Scan for the cell matching the given text and deliver its [x, y] coordinate at center. 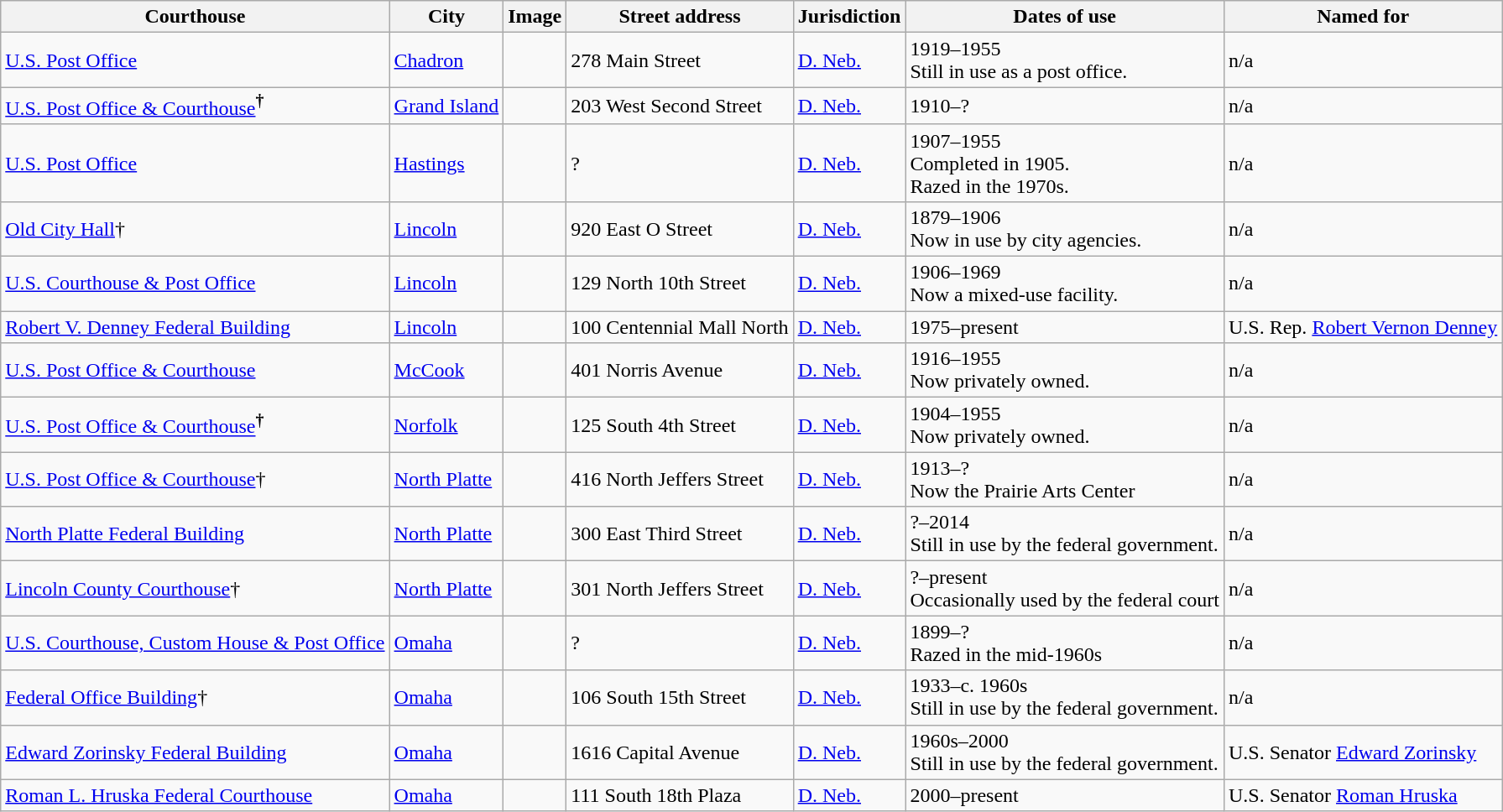
106 South 15th Street [680, 698]
111 South 18th Plaza [680, 795]
203 West Second Street [680, 106]
278 Main Street [680, 60]
Hastings [446, 163]
Chadron [446, 60]
300 East Third Street [680, 534]
920 East O Street [680, 228]
Robert V. Denney Federal Building [195, 327]
Named for [1363, 17]
U.S. Senator Roman Hruska [1363, 795]
U.S. Rep. Robert Vernon Denney [1363, 327]
1960s–2000Still in use by the federal government. [1065, 752]
?–presentOccasionally used by the federal court [1065, 589]
U.S. Post Office & Courthouse [195, 371]
Old City Hall† [195, 228]
Jurisdiction [849, 17]
301 North Jeffers Street [680, 589]
1975–present [1065, 327]
1899–?Razed in the mid-1960s [1065, 643]
?–2014Still in use by the federal government. [1065, 534]
Image [535, 17]
1916–1955Now privately owned. [1065, 371]
1919–1955Still in use as a post office. [1065, 60]
1910–? [1065, 106]
1616 Capital Avenue [680, 752]
U.S. Courthouse, Custom House & Post Office [195, 643]
129 North 10th Street [680, 284]
Norfolk [446, 424]
U.S. Senator Edward Zorinsky [1363, 752]
1879–1906Now in use by city agencies. [1065, 228]
1907–1955Completed in 1905.Razed in the 1970s. [1065, 163]
1933–c. 1960sStill in use by the federal government. [1065, 698]
Federal Office Building† [195, 698]
1906–1969Now a mixed-use facility. [1065, 284]
McCook [446, 371]
2000–present [1065, 795]
City [446, 17]
401 Norris Avenue [680, 371]
100 Centennial Mall North [680, 327]
1904–1955Now privately owned. [1065, 424]
Dates of use [1065, 17]
125 South 4th Street [680, 424]
1913–?Now the Prairie Arts Center [1065, 480]
Grand Island [446, 106]
Roman L. Hruska Federal Courthouse [195, 795]
416 North Jeffers Street [680, 480]
North Platte Federal Building [195, 534]
U.S. Courthouse & Post Office [195, 284]
Lincoln County Courthouse† [195, 589]
Edward Zorinsky Federal Building [195, 752]
Street address [680, 17]
Courthouse [195, 17]
